Return [x, y] of the center of cell containing provided text 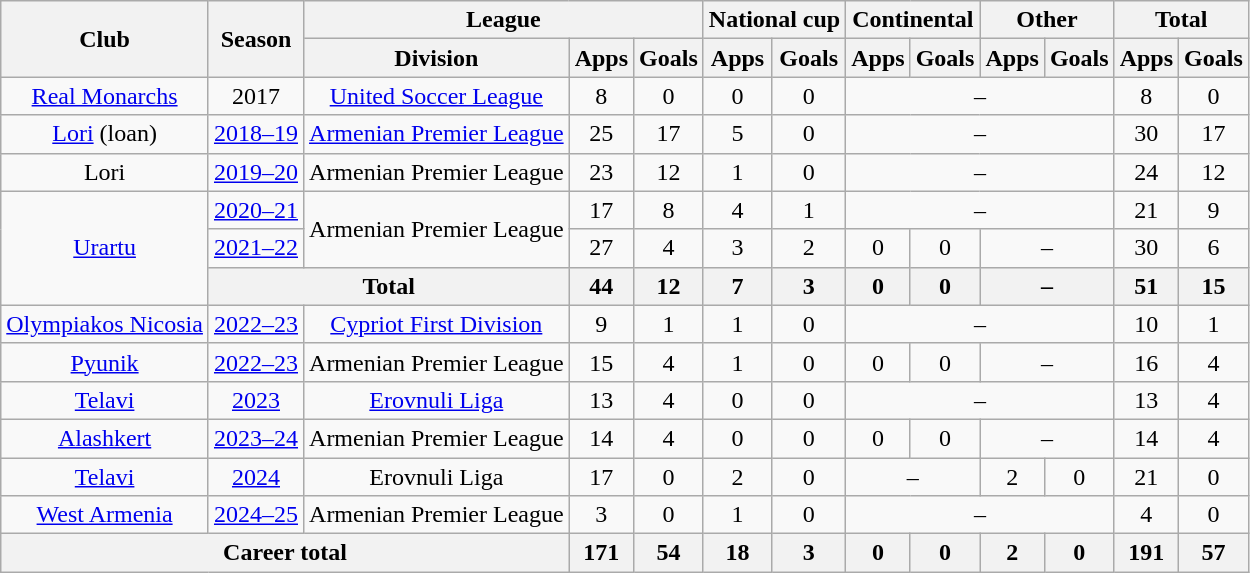
Division [437, 58]
27 [601, 248]
Continental [913, 20]
Olympiakos Nicosia [105, 324]
6 [1214, 248]
Cypriot First Division [437, 324]
2020–21 [256, 210]
2023–24 [256, 438]
Pyunik [105, 362]
Season [256, 39]
Career total [285, 553]
Club [105, 39]
United Soccer League [437, 96]
25 [601, 134]
16 [1146, 362]
23 [601, 172]
51 [1146, 286]
44 [601, 286]
Lori (loan) [105, 134]
5 [737, 134]
2023 [256, 400]
2024 [256, 477]
2017 [256, 96]
54 [669, 553]
League [504, 20]
Lori [105, 172]
2019–20 [256, 172]
Alashkert [105, 438]
Urartu [105, 248]
West Armenia [105, 515]
2018–19 [256, 134]
24 [1146, 172]
7 [737, 286]
18 [737, 553]
National cup [774, 20]
Real Monarchs [105, 96]
171 [601, 553]
2024–25 [256, 515]
2021–22 [256, 248]
Other [1047, 20]
191 [1146, 553]
10 [1146, 324]
57 [1214, 553]
